Return (X, Y) of the center of cell containing provided text 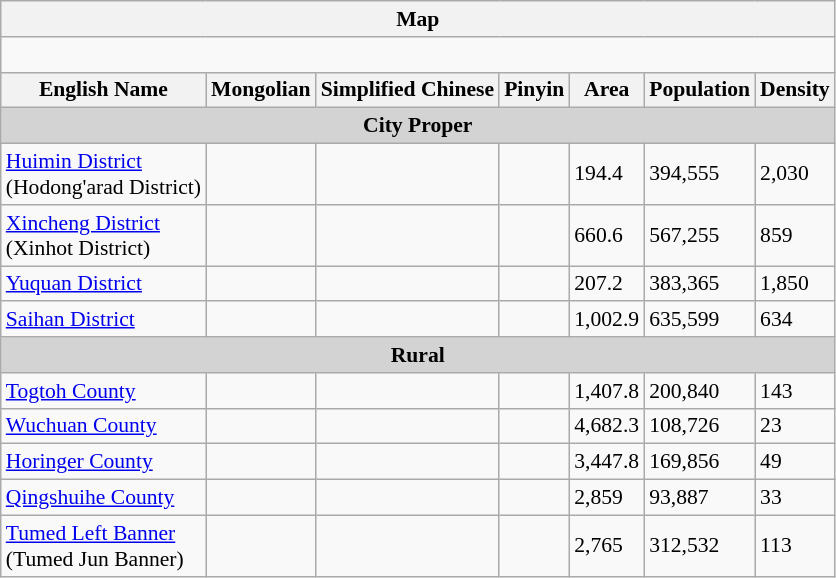
1,407.8 (606, 391)
634 (795, 320)
4,682.3 (606, 426)
Rural (418, 355)
English Name (104, 90)
1,850 (795, 284)
2,859 (606, 498)
207.2 (606, 284)
169,856 (700, 462)
567,255 (700, 236)
3,447.8 (606, 462)
2,765 (606, 546)
143 (795, 391)
93,887 (700, 498)
383,365 (700, 284)
Qingshuihe County (104, 498)
Wuchuan County (104, 426)
City Proper (418, 126)
Togtoh County (104, 391)
Density (795, 90)
635,599 (700, 320)
312,532 (700, 546)
2,030 (795, 174)
Mongolian (261, 90)
Population (700, 90)
33 (795, 498)
23 (795, 426)
108,726 (700, 426)
Pinyin (534, 90)
394,555 (700, 174)
200,840 (700, 391)
Simplified Chinese (408, 90)
1,002.9 (606, 320)
660.6 (606, 236)
49 (795, 462)
Saihan District (104, 320)
Tumed Left Banner(Tumed Jun Banner) (104, 546)
Huimin District(Hodong'arad District) (104, 174)
859 (795, 236)
Area (606, 90)
194.4 (606, 174)
Horinger County (104, 462)
113 (795, 546)
Xincheng District(Xinhot District) (104, 236)
Yuquan District (104, 284)
Map (418, 19)
